Provide the (x, y) coordinate of the cell's center where the given text is located.  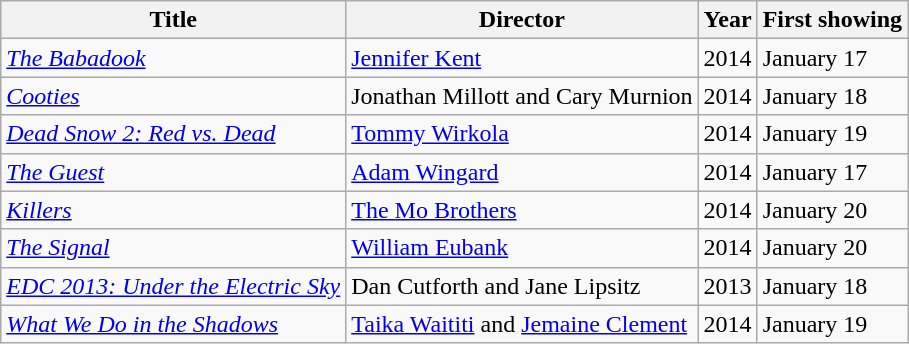
Adam Wingard (522, 172)
Dead Snow 2: Red vs. Dead (174, 134)
Taika Waititi and Jemaine Clement (522, 324)
Jonathan Millott and Cary Murnion (522, 96)
What We Do in the Shadows (174, 324)
Year (728, 20)
The Babadook (174, 58)
First showing (832, 20)
Jennifer Kent (522, 58)
Director (522, 20)
The Guest (174, 172)
Title (174, 20)
Killers (174, 210)
William Eubank (522, 248)
Cooties (174, 96)
Tommy Wirkola (522, 134)
2013 (728, 286)
The Signal (174, 248)
The Mo Brothers (522, 210)
EDC 2013: Under the Electric Sky (174, 286)
Dan Cutforth and Jane Lipsitz (522, 286)
